Find where the given text appears and provide that cell's center as [x, y] coordinate. 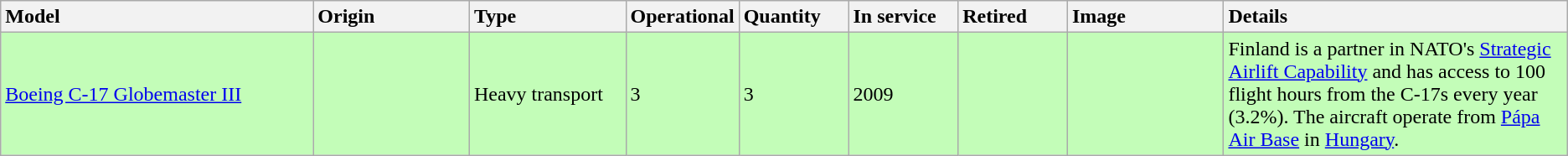
Model [157, 17]
2009 [903, 94]
Heavy transport [548, 94]
Boeing C-17 Globemaster III [157, 94]
Details [1395, 17]
In service [903, 17]
Quantity [794, 17]
Type [548, 17]
Image [1146, 17]
Operational [682, 17]
Retired [1014, 17]
Origin [392, 17]
